Return (x, y) of the center of cell containing provided text 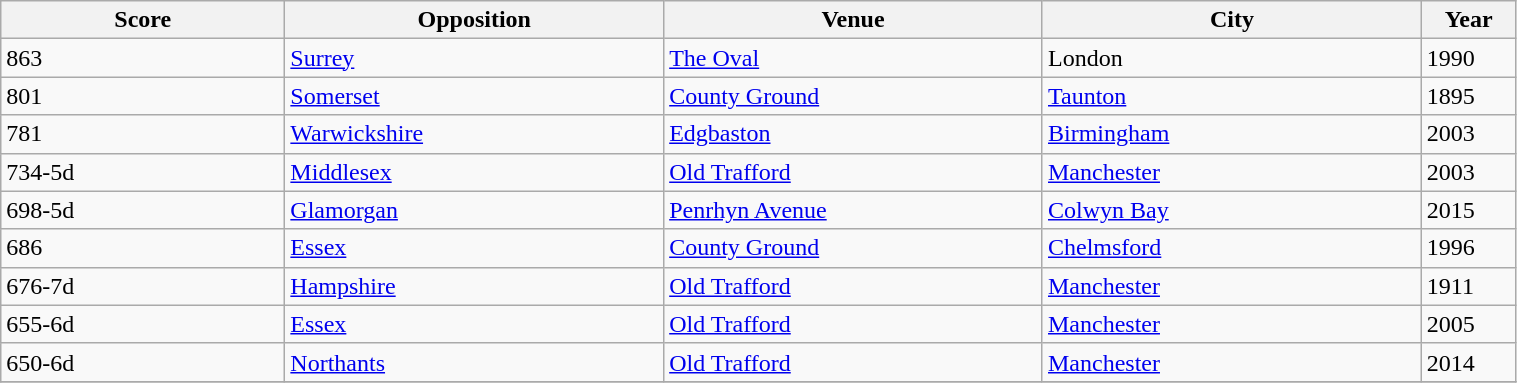
Colwyn Bay (1232, 210)
Surrey (474, 58)
Hampshire (474, 286)
801 (143, 96)
734-5d (143, 172)
698-5d (143, 210)
676-7d (143, 286)
Edgbaston (854, 134)
1990 (1468, 58)
Glamorgan (474, 210)
Warwickshire (474, 134)
City (1232, 20)
2015 (1468, 210)
Chelmsford (1232, 248)
Middlesex (474, 172)
1911 (1468, 286)
Opposition (474, 20)
Northants (474, 362)
The Oval (854, 58)
Penrhyn Avenue (854, 210)
Somerset (474, 96)
Taunton (1232, 96)
655-6d (143, 324)
Venue (854, 20)
Year (1468, 20)
1895 (1468, 96)
Score (143, 20)
1996 (1468, 248)
686 (143, 248)
863 (143, 58)
Birmingham (1232, 134)
2005 (1468, 324)
781 (143, 134)
650-6d (143, 362)
London (1232, 58)
2014 (1468, 362)
